Find where the given text appears and provide that cell's center as [x, y] coordinate. 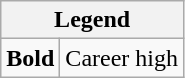
Legend [92, 20]
Bold [30, 58]
Career high [122, 58]
